Search for the cell housing the specified text and yield its [X, Y] center coordinate. 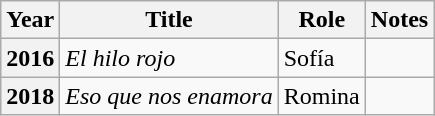
Year [30, 20]
2016 [30, 58]
Notes [399, 20]
El hilo rojo [169, 58]
Romina [322, 96]
Eso que nos enamora [169, 96]
Role [322, 20]
Sofía [322, 58]
2018 [30, 96]
Title [169, 20]
